Scan for the cell matching the given text and deliver its (x, y) coordinate at center. 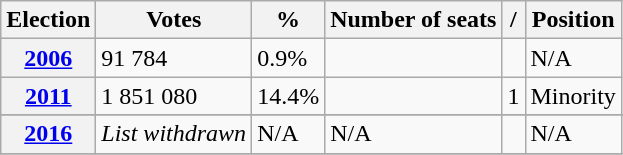
Minority (573, 96)
Election (48, 20)
91 784 (174, 58)
% (288, 20)
14.4% (288, 96)
2006 (48, 58)
Position (573, 20)
1 851 080 (174, 96)
1 (514, 96)
0.9% (288, 58)
2016 (48, 134)
Number of seats (414, 20)
/ (514, 20)
List withdrawn (174, 134)
2011 (48, 96)
Votes (174, 20)
